For the text-containing cell, return its midpoint in (x, y) coordinate format. 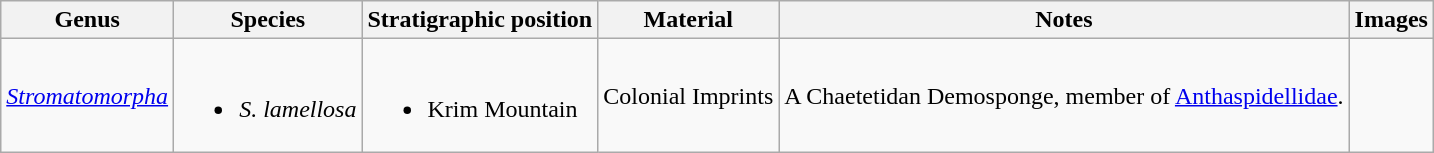
Stromatomorpha (88, 96)
Krim Mountain (480, 96)
Notes (1064, 20)
Colonial Imprints (688, 96)
Species (268, 20)
Material (688, 20)
A Chaetetidan Demosponge, member of Anthaspidellidae. (1064, 96)
Images (1391, 20)
S. lamellosa (268, 96)
Genus (88, 20)
Stratigraphic position (480, 20)
